Extract the [x, y] coordinate from the center of the cell holding the provided text.  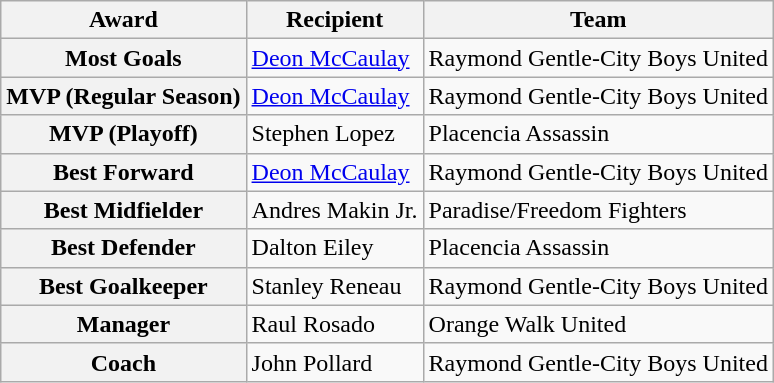
John Pollard [334, 362]
Best Midfielder [124, 210]
Andres Makin Jr. [334, 210]
Best Goalkeeper [124, 286]
Dalton Eiley [334, 248]
Raul Rosado [334, 324]
Paradise/Freedom Fighters [598, 210]
Orange Walk United [598, 324]
Most Goals [124, 58]
Best Defender [124, 248]
MVP (Regular Season) [124, 96]
Award [124, 20]
MVP (Playoff) [124, 134]
Team [598, 20]
Manager [124, 324]
Coach [124, 362]
Best Forward [124, 172]
Stanley Reneau [334, 286]
Stephen Lopez [334, 134]
Recipient [334, 20]
